Scan for the cell matching the given text and deliver its (x, y) coordinate at center. 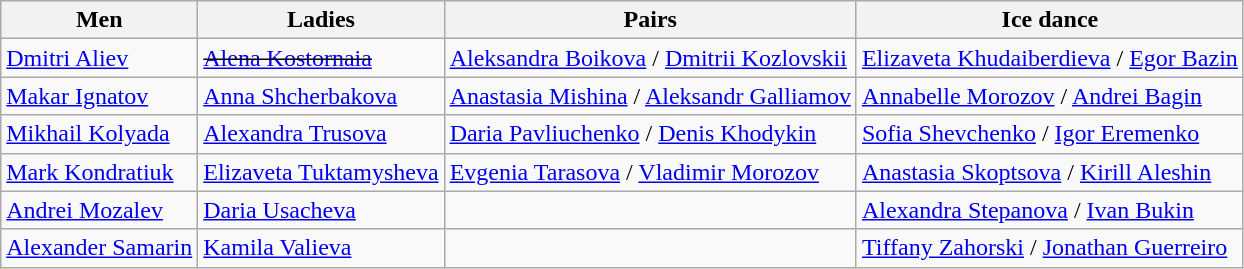
Anastasia Skoptsova / Kirill Aleshin (1050, 172)
Ice dance (1050, 20)
Pairs (650, 20)
Anastasia Mishina / Aleksandr Galliamov (650, 96)
Kamila Valieva (321, 248)
Daria Usacheva (321, 210)
Anna Shcherbakova (321, 96)
Alexander Samarin (100, 248)
Elizaveta Khudaiberdieva / Egor Bazin (1050, 58)
Daria Pavliuchenko / Denis Khodykin (650, 134)
Alexandra Stepanova / Ivan Bukin (1050, 210)
Mikhail Kolyada (100, 134)
Tiffany Zahorski / Jonathan Guerreiro (1050, 248)
Sofia Shevchenko / Igor Eremenko (1050, 134)
Dmitri Aliev (100, 58)
Men (100, 20)
Ladies (321, 20)
Annabelle Morozov / Andrei Bagin (1050, 96)
Alexandra Trusova (321, 134)
Andrei Mozalev (100, 210)
Mark Kondratiuk (100, 172)
Alena Kostornaia (321, 58)
Aleksandra Boikova / Dmitrii Kozlovskii (650, 58)
Elizaveta Tuktamysheva (321, 172)
Evgenia Tarasova / Vladimir Morozov (650, 172)
Makar Ignatov (100, 96)
